Pinpoint the cell where the given text exists, returning its [x, y] midpoint coordinate. 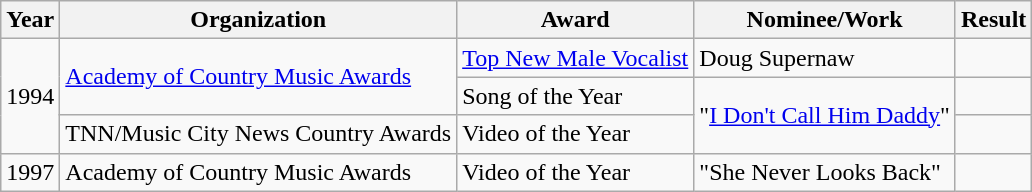
Result [993, 20]
Nominee/Work [825, 20]
Doug Supernaw [825, 58]
Award [576, 20]
Year [30, 20]
Organization [258, 20]
"She Never Looks Back" [825, 172]
1994 [30, 96]
"I Don't Call Him Daddy" [825, 115]
Top New Male Vocalist [576, 58]
1997 [30, 172]
Song of the Year [576, 96]
TNN/Music City News Country Awards [258, 134]
